Detect which cell encompasses the target text, then output its [X, Y] center coordinate. 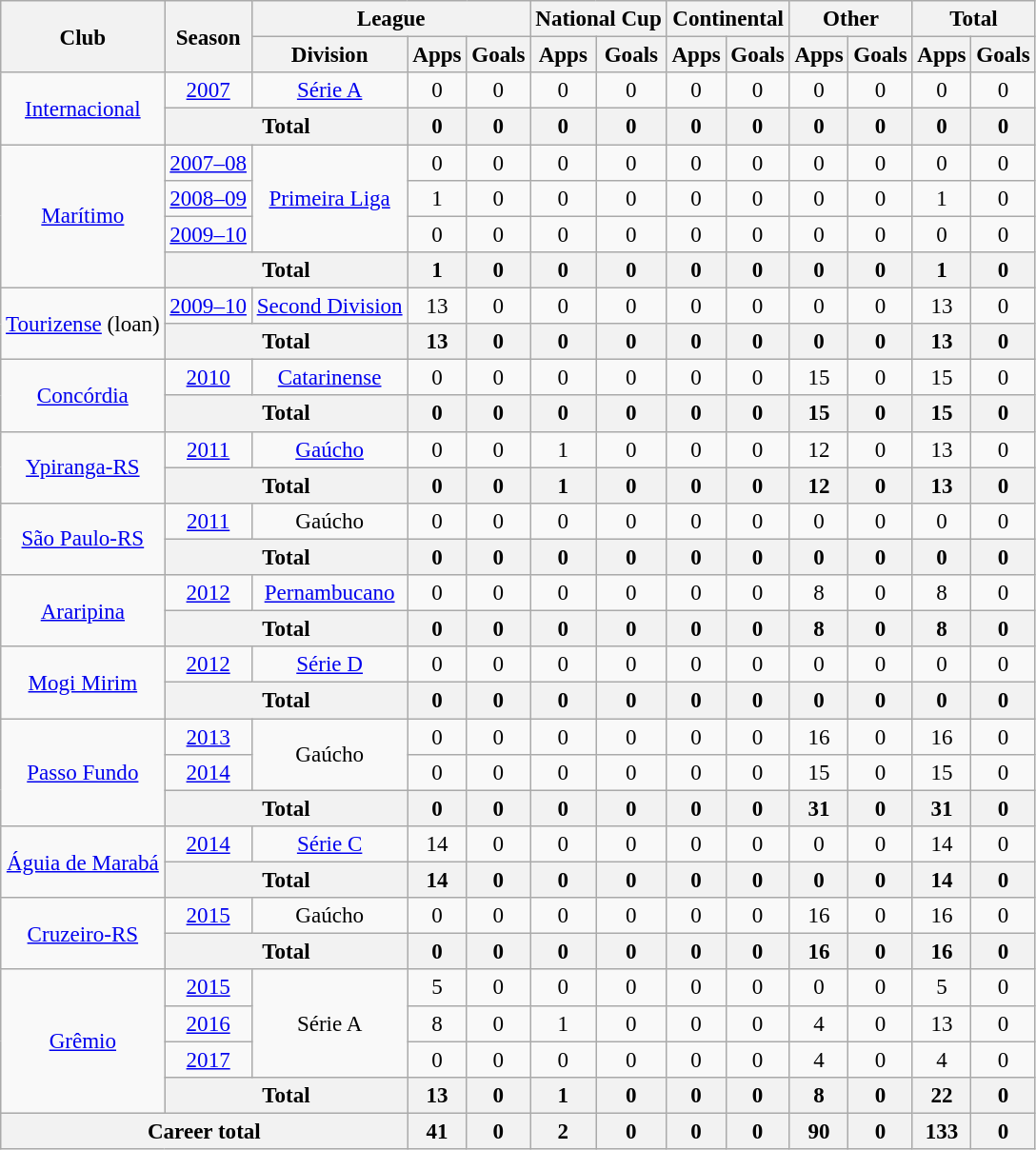
Division [329, 55]
Catarinense [329, 378]
133 [942, 1131]
Pernambucano [329, 593]
Mogi Mirim [83, 682]
Passo Fundo [83, 773]
Ypiranga-RS [83, 466]
Marítimo [83, 217]
Série C [329, 844]
Other [851, 19]
2 [564, 1131]
2007 [208, 90]
Concórdia [83, 396]
41 [437, 1131]
League [390, 19]
Career total [204, 1131]
2010 [208, 378]
Internacional [83, 109]
2016 [208, 1023]
Cruzeiro-RS [83, 933]
2013 [208, 737]
2017 [208, 1060]
Águia de Marabá [83, 862]
Club [83, 36]
Primeira Liga [329, 198]
90 [819, 1131]
2008–09 [208, 199]
National Cup [598, 19]
Second Division [329, 307]
Season [208, 36]
Tourizense (loan) [83, 324]
São Paulo-RS [83, 539]
22 [942, 1096]
Série D [329, 664]
Araripina [83, 611]
Continental [727, 19]
Grêmio [83, 1041]
2007–08 [208, 163]
